Identify which cell holds the provided text, then report its [x, y] central coordinate. 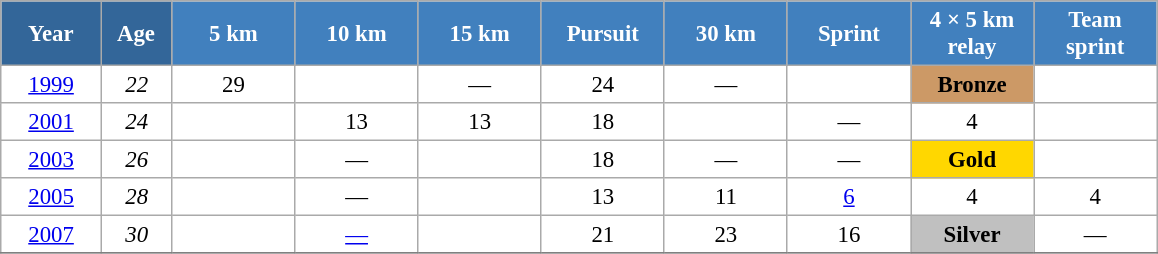
Gold [972, 160]
26 [136, 160]
4 × 5 km relay [972, 34]
2001 [52, 122]
10 km [356, 34]
15 km [480, 34]
22 [136, 85]
28 [136, 197]
Team sprint [1096, 34]
21 [602, 235]
Year [52, 34]
30 km [726, 34]
6 [848, 197]
30 [136, 235]
Sprint [848, 34]
1999 [52, 85]
2007 [52, 235]
2005 [52, 197]
16 [848, 235]
5 km [234, 34]
11 [726, 197]
Age [136, 34]
Pursuit [602, 34]
Bronze [972, 85]
29 [234, 85]
23 [726, 235]
2003 [52, 160]
Silver [972, 235]
